Return the [X, Y] coordinate for the center point of the cell that contains the specified text.  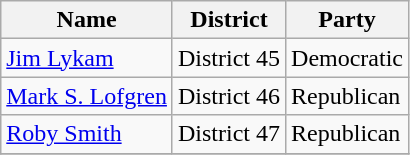
District 46 [228, 96]
Roby Smith [87, 134]
Democratic [348, 58]
Mark S. Lofgren [87, 96]
Party [348, 20]
District [228, 20]
District 45 [228, 58]
Jim Lykam [87, 58]
District 47 [228, 134]
Name [87, 20]
